Provide the [X, Y] coordinate of the cell's center where the given text is located.  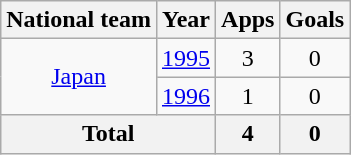
1995 [186, 58]
3 [248, 58]
Apps [248, 20]
1 [248, 96]
Goals [315, 20]
Year [186, 20]
1996 [186, 96]
4 [248, 134]
National team [79, 20]
Total [108, 134]
Japan [79, 77]
